Pinpoint the cell where the given text exists, returning its (x, y) midpoint coordinate. 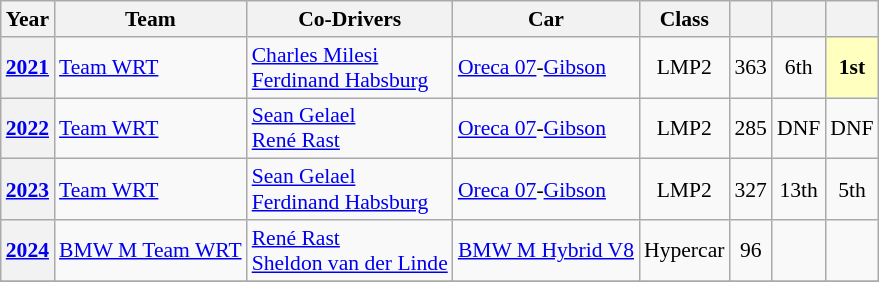
Hypercar (684, 250)
René Rast Sheldon van der Linde (350, 250)
2021 (28, 68)
2023 (28, 190)
5th (852, 190)
6th (798, 68)
BMW M Hybrid V8 (546, 250)
Class (684, 19)
Car (546, 19)
13th (798, 190)
2024 (28, 250)
Year (28, 19)
Sean Gelael Ferdinand Habsburg (350, 190)
285 (750, 128)
Sean Gelael René Rast (350, 128)
2022 (28, 128)
Co-Drivers (350, 19)
Charles Milesi Ferdinand Habsburg (350, 68)
1st (852, 68)
363 (750, 68)
Team (150, 19)
96 (750, 250)
BMW M Team WRT (150, 250)
327 (750, 190)
